Determine the [x, y] coordinate at the center of the cell enclosing the given text.  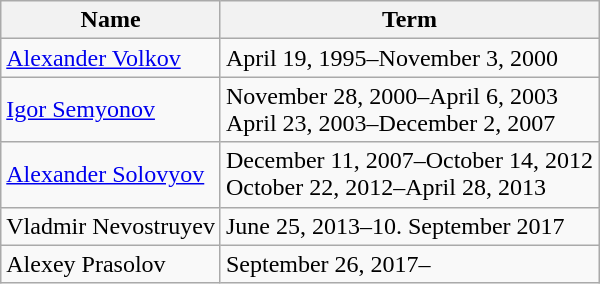
Name [111, 20]
November 28, 2000–April 6, 2003April 23, 2003–December 2, 2007 [409, 110]
Igor Semyonov [111, 110]
Alexander Solovyov [111, 174]
Vladmir Nevostruyev [111, 226]
Alexander Volkov [111, 58]
Alexey Prasolov [111, 264]
June 25, 2013–10. September 2017 [409, 226]
December 11, 2007–October 14, 2012October 22, 2012–April 28, 2013 [409, 174]
Term [409, 20]
September 26, 2017– [409, 264]
April 19, 1995–November 3, 2000 [409, 58]
